Locate the cell with the specified text and output its [X, Y] center coordinate. 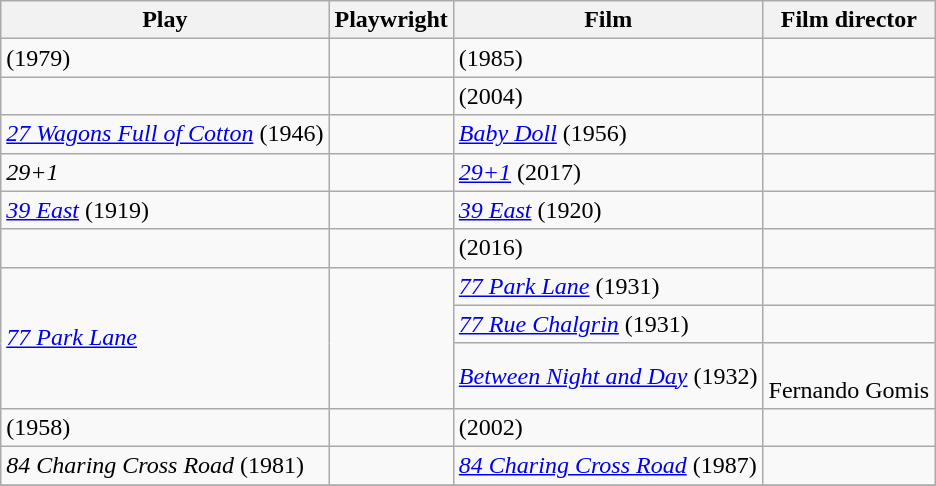
(1979) [165, 58]
Play [165, 20]
(2016) [608, 248]
Film [608, 20]
29+1 (2017) [608, 172]
77 Park Lane (1931) [608, 286]
29+1 [165, 172]
Fernando Gomis [849, 376]
(1985) [608, 58]
Film director [849, 20]
27 Wagons Full of Cotton (1946) [165, 134]
Between Night and Day (1932) [608, 376]
Baby Doll (1956) [608, 134]
84 Charing Cross Road (1981) [165, 465]
(2002) [608, 427]
77 Park Lane [165, 338]
84 Charing Cross Road (1987) [608, 465]
Playwright [391, 20]
39 East (1919) [165, 210]
39 East (1920) [608, 210]
(2004) [608, 96]
77 Rue Chalgrin (1931) [608, 324]
(1958) [165, 427]
